Find where the given text appears and provide that cell's center as (X, Y) coordinate. 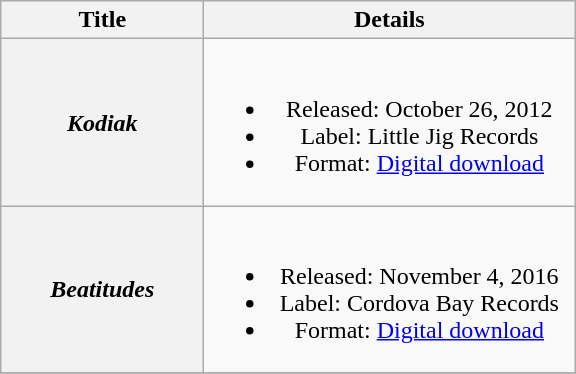
Beatitudes (102, 290)
Details (390, 20)
Title (102, 20)
Released: October 26, 2012Label: Little Jig RecordsFormat: Digital download (390, 122)
Released: November 4, 2016Label: Cordova Bay RecordsFormat: Digital download (390, 290)
Kodiak (102, 122)
